Return the [X, Y] coordinate for the center point of the cell that contains the specified text.  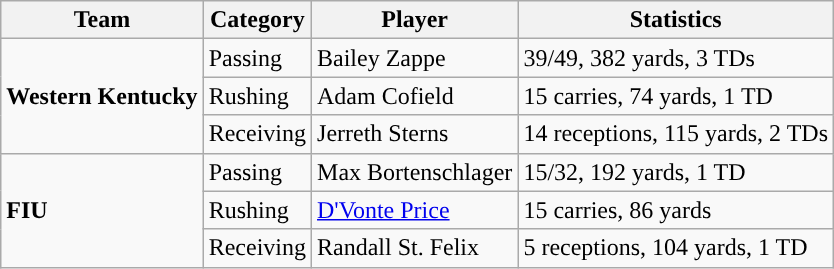
15 carries, 74 yards, 1 TD [676, 96]
15 carries, 86 yards [676, 210]
14 receptions, 115 yards, 2 TDs [676, 134]
Statistics [676, 20]
39/49, 382 yards, 3 TDs [676, 58]
5 receptions, 104 yards, 1 TD [676, 248]
Team [102, 20]
Player [415, 20]
Jerreth Sterns [415, 134]
FIU [102, 210]
Western Kentucky [102, 96]
Bailey Zappe [415, 58]
Category [257, 20]
Max Bortenschlager [415, 172]
Adam Cofield [415, 96]
D'Vonte Price [415, 210]
15/32, 192 yards, 1 TD [676, 172]
Randall St. Felix [415, 248]
